Scan for the cell matching the given text and deliver its [x, y] coordinate at center. 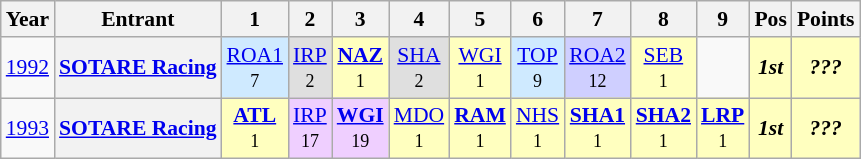
1993 [28, 128]
TOP9 [538, 68]
LRP1 [722, 128]
7 [598, 19]
4 [420, 19]
8 [664, 19]
ATL1 [256, 128]
3 [360, 19]
SEB1 [664, 68]
NHS1 [538, 128]
6 [538, 19]
IRP2 [310, 68]
Year [28, 19]
RAM1 [480, 128]
2 [310, 19]
MDO1 [420, 128]
Pos [770, 19]
ROA212 [598, 68]
WGI19 [360, 128]
5 [480, 19]
WGI1 [480, 68]
Entrant [138, 19]
SHA11 [598, 128]
ROA17 [256, 68]
1 [256, 19]
SHA2 [420, 68]
NAZ1 [360, 68]
SHA21 [664, 128]
1992 [28, 68]
Points [826, 19]
IRP17 [310, 128]
9 [722, 19]
